Locate the cell with the specified text and output its [X, Y] center coordinate. 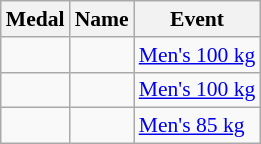
Men's 85 kg [198, 126]
Event [198, 19]
Medal [36, 19]
Name [102, 19]
